Pinpoint the cell where the given text exists, returning its [x, y] midpoint coordinate. 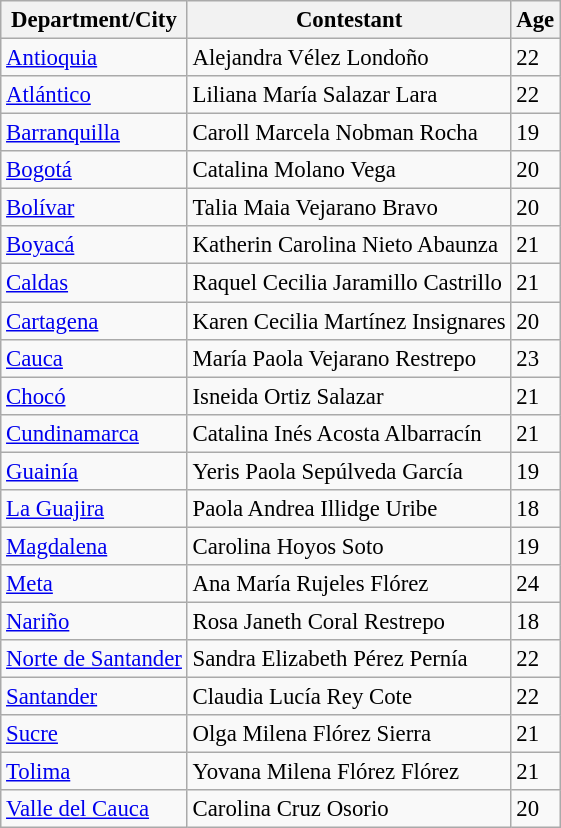
Alejandra Vélez Londoño [349, 58]
Barranquilla [94, 133]
Contestant [349, 20]
Santander [94, 697]
Tolima [94, 772]
La Guajira [94, 509]
Ana María Rujeles Flórez [349, 584]
Cauca [94, 358]
Age [536, 20]
Magdalena [94, 546]
Rosa Janeth Coral Restrepo [349, 621]
Isneida Ortiz Salazar [349, 396]
Caldas [94, 283]
Bolívar [94, 208]
María Paola Vejarano Restrepo [349, 358]
Department/City [94, 20]
Valle del Cauca [94, 809]
Nariño [94, 621]
Cundinamarca [94, 433]
Yeris Paola Sepúlveda García [349, 471]
Guainía [94, 471]
Atlántico [94, 95]
Sandra Elizabeth Pérez Pernía [349, 659]
Liliana María Salazar Lara [349, 95]
Carolina Cruz Osorio [349, 809]
Sucre [94, 734]
Karen Cecilia Martínez Insignares [349, 321]
Catalina Molano Vega [349, 170]
24 [536, 584]
Paola Andrea Illidge Uribe [349, 509]
Bogotá [94, 170]
Cartagena [94, 321]
Norte de Santander [94, 659]
Antioquia [94, 58]
Meta [94, 584]
Carolina Hoyos Soto [349, 546]
Raquel Cecilia Jaramillo Castrillo [349, 283]
Yovana Milena Flórez Flórez [349, 772]
Talia Maia Vejarano Bravo [349, 208]
23 [536, 358]
Chocó [94, 396]
Catalina Inés Acosta Albarracín [349, 433]
Katherin Carolina Nieto Abaunza [349, 245]
Boyacá [94, 245]
Claudia Lucía Rey Cote [349, 697]
Caroll Marcela Nobman Rocha [349, 133]
Olga Milena Flórez Sierra [349, 734]
